For the text-containing cell, return its midpoint in (X, Y) coordinate format. 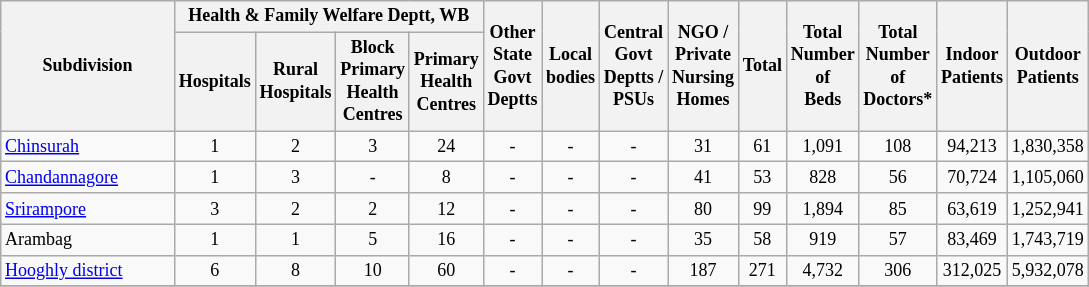
919 (822, 240)
56 (898, 178)
1,091 (822, 146)
99 (762, 208)
Localbodies (571, 66)
Subdivision (88, 66)
RuralHospitals (296, 82)
31 (704, 146)
828 (822, 178)
Chandannagore (88, 178)
4,732 (822, 270)
83,469 (972, 240)
312,025 (972, 270)
1,252,941 (1048, 208)
108 (898, 146)
60 (446, 270)
24 (446, 146)
BlockPrimaryHealthCentres (373, 82)
85 (898, 208)
63,619 (972, 208)
OutdoorPatients (1048, 66)
61 (762, 146)
Total (762, 66)
306 (898, 270)
1,105,060 (1048, 178)
Health & Family Welfare Deptt, WB (328, 16)
1,894 (822, 208)
Srirampore (88, 208)
70,724 (972, 178)
OtherStateGovtDeptts (512, 66)
IndoorPatients (972, 66)
41 (704, 178)
Arambag (88, 240)
Hooghly district (88, 270)
NGO /PrivateNursingHomes (704, 66)
TotalNumberofDoctors* (898, 66)
1,743,719 (1048, 240)
PrimaryHealthCentres (446, 82)
5,932,078 (1048, 270)
35 (704, 240)
10 (373, 270)
58 (762, 240)
TotalNumberofBeds (822, 66)
271 (762, 270)
57 (898, 240)
12 (446, 208)
Hospitals (214, 82)
1,830,358 (1048, 146)
94,213 (972, 146)
80 (704, 208)
53 (762, 178)
5 (373, 240)
6 (214, 270)
CentralGovtDeptts /PSUs (633, 66)
16 (446, 240)
187 (704, 270)
Chinsurah (88, 146)
